From the cell containing the given text, extract its center point as [x, y] coordinate. 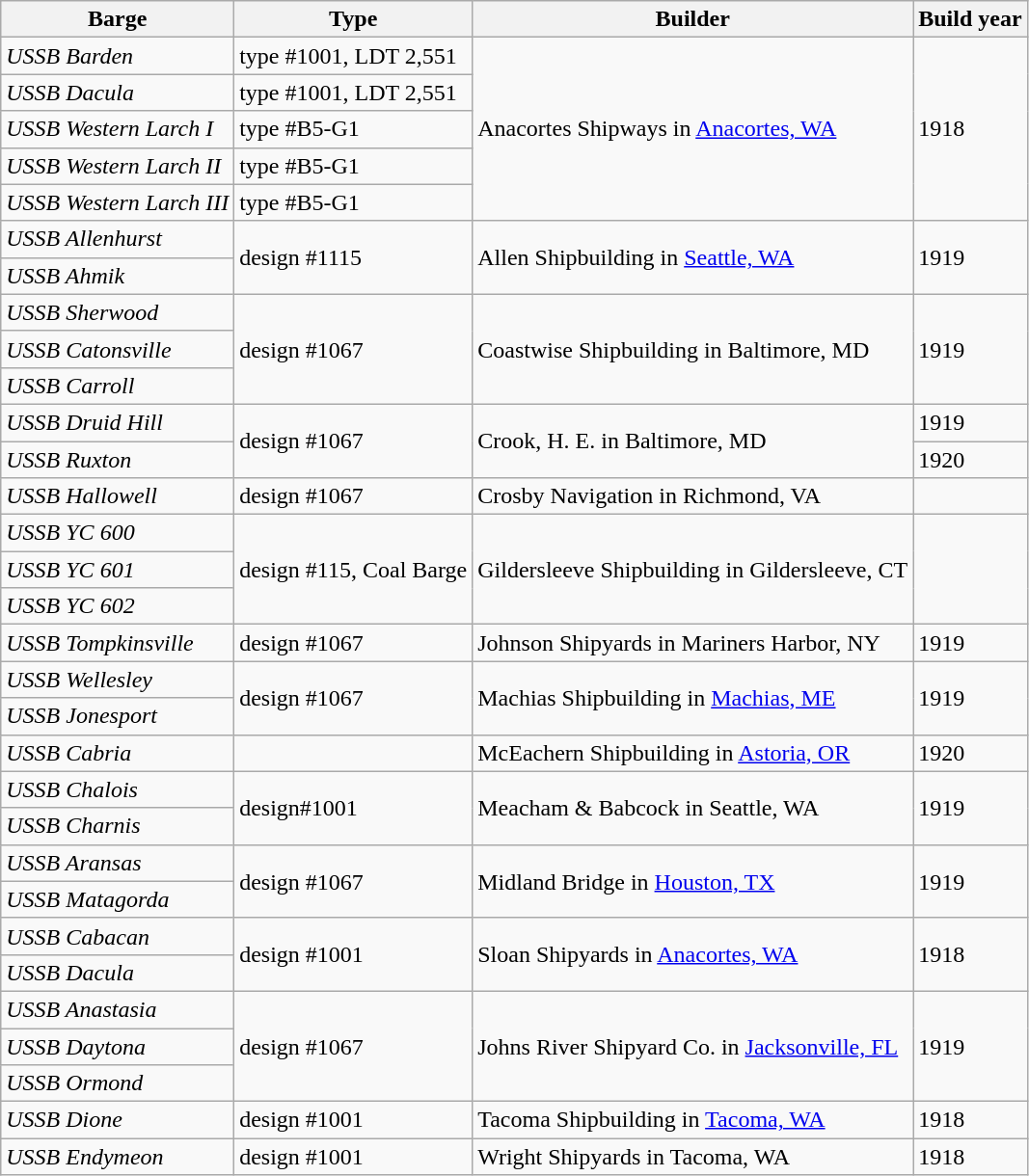
Crook, H. E. in Baltimore, MD [692, 441]
Builder [692, 19]
Sloan Shipyards in Anacortes, WA [692, 954]
USSB Barden [118, 56]
USSB Tompkinsville [118, 643]
USSB Cabria [118, 753]
Midland Bridge in Houston, TX [692, 881]
USSB Wellesley [118, 680]
USSB Carroll [118, 386]
USSB Ormond [118, 1083]
USSB Daytona [118, 1046]
USSB Allenhurst [118, 239]
Machias Shipbuilding in Machias, ME [692, 698]
USSB YC 600 [118, 533]
USSB Sherwood [118, 312]
USSB Western Larch I [118, 129]
USSB Jonesport [118, 716]
USSB Aransas [118, 863]
USSB Charnis [118, 826]
Build year [970, 19]
Barge [118, 19]
USSB Western Larch III [118, 202]
design#1001 [353, 808]
design #1115 [353, 257]
USSB Western Larch II [118, 166]
Johns River Shipyard Co. in Jacksonville, FL [692, 1046]
USSB Ruxton [118, 460]
USSB Endymeon [118, 1157]
Allen Shipbuilding in Seattle, WA [692, 257]
Meacham & Babcock in Seattle, WA [692, 808]
Gildersleeve Shipbuilding in Gildersleeve, CT [692, 570]
USSB Catonsville [118, 349]
USSB Dione [118, 1120]
USSB YC 602 [118, 606]
USSB Anastasia [118, 1009]
Anacortes Shipways in Anacortes, WA [692, 129]
Johnson Shipyards in Mariners Harbor, NY [692, 643]
Coastwise Shipbuilding in Baltimore, MD [692, 349]
Crosby Navigation in Richmond, VA [692, 496]
USSB Cabacan [118, 936]
Tacoma Shipbuilding in Tacoma, WA [692, 1120]
USSB Chalois [118, 789]
USSB Ahmik [118, 276]
USSB Matagorda [118, 899]
USSB Druid Hill [118, 422]
USSB Hallowell [118, 496]
Wright Shipyards in Tacoma, WA [692, 1157]
design #115, Coal Barge [353, 570]
USSB YC 601 [118, 570]
Type [353, 19]
McEachern Shipbuilding in Astoria, OR [692, 753]
